Determine the (x, y) coordinate at the center of the cell enclosing the given text.  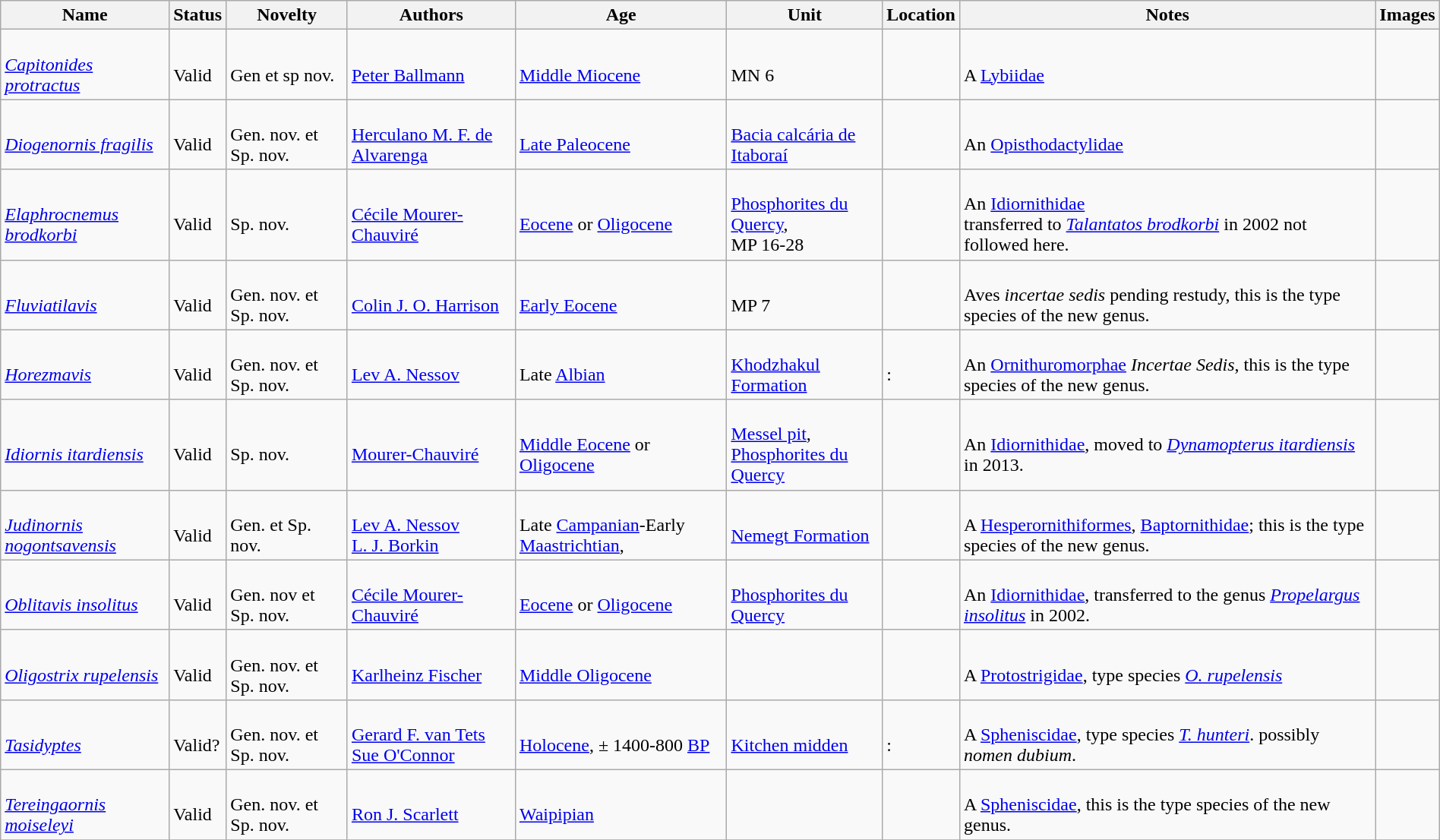
Middle Oligocene (621, 665)
Valid? (197, 734)
Novelty (287, 15)
MP 7 (805, 295)
Mourer-Chauviré (431, 445)
A Protostrigidae, type species O. rupelensis (1167, 665)
Idiornis itardiensis (85, 445)
Messel pit, Phosphorites du Quercy (805, 445)
An Idiornithidae, moved to Dynamopterus itardiensis in 2013. (1167, 445)
An Opisthodactylidae (1167, 134)
Horezmavis (85, 365)
Aves incertae sedis pending restudy, this is the type species of the new genus. (1167, 295)
Phosphorites du Quercy,MP 16-28 (805, 214)
Capitonides protractus (85, 65)
Middle Miocene (621, 65)
Colin J. O. Harrison (431, 295)
Ron J. Scarlett (431, 804)
Oligostrix rupelensis (85, 665)
Images (1407, 15)
Kitchen midden (805, 734)
Early Eocene (621, 295)
Diogenornis fragilis (85, 134)
MN 6 (805, 65)
Karlheinz Fischer (431, 665)
Phosphorites du Quercy (805, 595)
A Spheniscidae, this is the type species of the new genus. (1167, 804)
Late Albian (621, 365)
Khodzhakul Formation (805, 365)
Gen et sp nov. (287, 65)
Late Paleocene (621, 134)
Lev A. NessovL. J. Borkin (431, 525)
Name (85, 15)
Lev A. Nessov (431, 365)
Gen. nov et Sp. nov. (287, 595)
A Hesperornithiformes, Baptornithidae; this is the type species of the new genus. (1167, 525)
Middle Eocene or Oligocene (621, 445)
Age (621, 15)
Tereingaornis moiseleyi (85, 804)
A Lybiidae (1167, 65)
Fluviatilavis (85, 295)
Holocene, ± 1400-800 BP (621, 734)
An Idiornithidae transferred to Talantatos brodkorbi in 2002 not followed here. (1167, 214)
Late Campanian-Early Maastrichtian, (621, 525)
Herculano M. F. de Alvarenga (431, 134)
Oblitavis insolitus (85, 595)
A Spheniscidae, type species T. hunteri. possibly nomen dubium. (1167, 734)
Elaphrocnemus brodkorbi (85, 214)
Notes (1167, 15)
Peter Ballmann (431, 65)
Unit (805, 15)
An Idiornithidae, transferred to the genus Propelargus insolitus in 2002. (1167, 595)
Tasidyptes (85, 734)
Judinornis nogontsavensis (85, 525)
Gen. et Sp. nov. (287, 525)
Status (197, 15)
Location (921, 15)
Nemegt Formation (805, 525)
An Ornithuromorphae Incertae Sedis, this is the type species of the new genus. (1167, 365)
Gerard F. van TetsSue O'Connor (431, 734)
Bacia calcária de Itaboraí (805, 134)
Authors (431, 15)
Waipipian (621, 804)
